Extract the (X, Y) coordinate from the center of the cell holding the provided text.  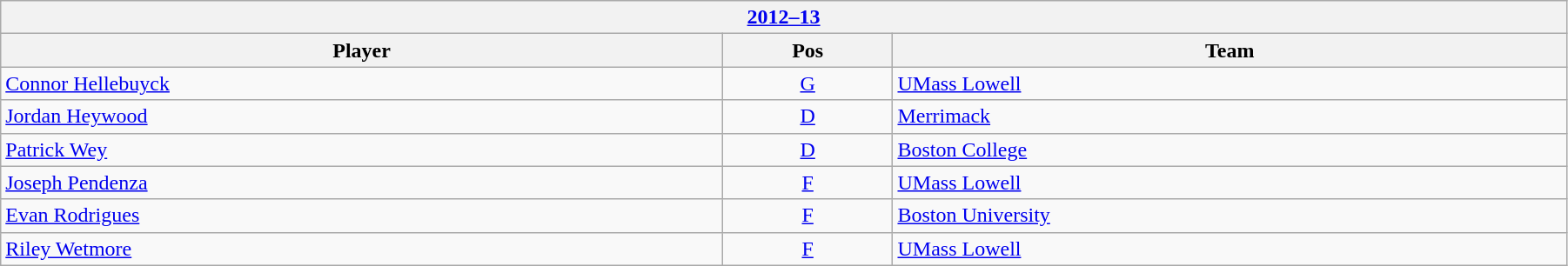
Player (362, 50)
Boston University (1230, 216)
G (807, 83)
Joseph Pendenza (362, 183)
Riley Wetmore (362, 249)
2012–13 (784, 17)
Pos (807, 50)
Connor Hellebuyck (362, 83)
Jordan Heywood (362, 116)
Boston College (1230, 150)
Team (1230, 50)
Evan Rodrigues (362, 216)
Patrick Wey (362, 150)
Merrimack (1230, 116)
